Find where the given text appears and provide that cell's center as (x, y) coordinate. 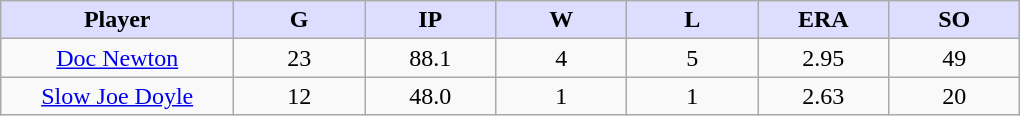
ERA (824, 20)
2.95 (824, 58)
IP (430, 20)
23 (300, 58)
5 (692, 58)
88.1 (430, 58)
G (300, 20)
SO (954, 20)
W (562, 20)
48.0 (430, 96)
Doc Newton (118, 58)
12 (300, 96)
20 (954, 96)
4 (562, 58)
Player (118, 20)
Slow Joe Doyle (118, 96)
L (692, 20)
49 (954, 58)
2.63 (824, 96)
